Scan for the cell matching the given text and deliver its [X, Y] coordinate at center. 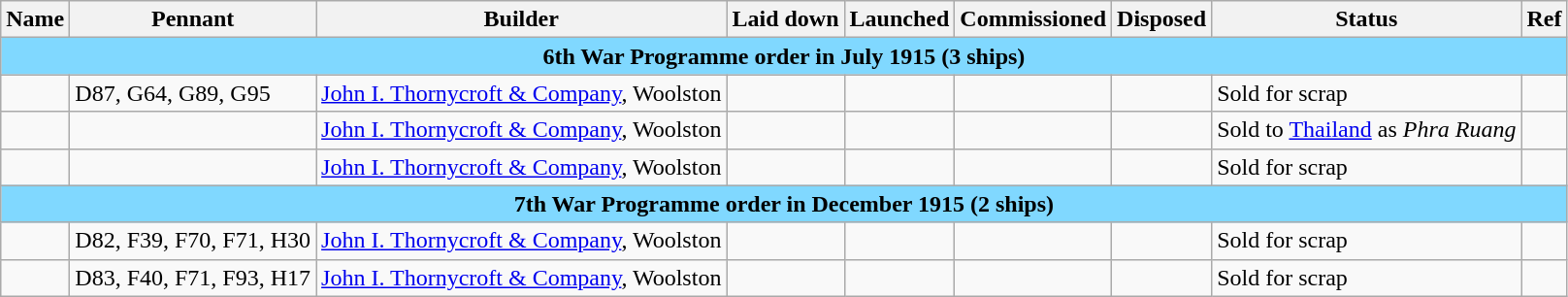
Pennant [193, 19]
Builder [522, 19]
D82, F39, F70, F71, H30 [193, 241]
D83, F40, F71, F93, H17 [193, 278]
Commissioned [1033, 19]
Ref [1545, 19]
Name [35, 19]
Status [1366, 19]
Launched [899, 19]
6th War Programme order in July 1915 (3 ships) [784, 56]
D87, G64, G89, G95 [193, 93]
Laid down [786, 19]
Disposed [1162, 19]
7th War Programme order in December 1915 (2 ships) [784, 204]
Sold to Thailand as Phra Ruang [1366, 130]
